Scan for the cell matching the given text and deliver its [x, y] coordinate at center. 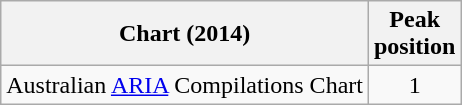
Australian ARIA Compilations Chart [185, 85]
Chart (2014) [185, 34]
1 [414, 85]
Peakposition [414, 34]
